Determine the (X, Y) coordinate at the center of the cell enclosing the given text.  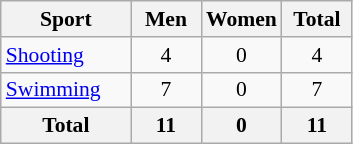
Women (242, 19)
Men (166, 19)
Sport (66, 19)
Swimming (66, 90)
Shooting (66, 55)
